Provide the [x, y] coordinate of the cell's center where the given text is located.  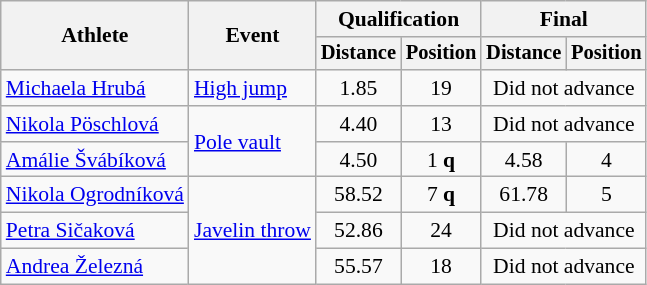
4.50 [358, 160]
Javelin throw [252, 230]
61.78 [524, 195]
55.57 [358, 267]
4.58 [524, 160]
Amálie Švábíková [95, 160]
Petra Sičaková [95, 231]
Qualification [398, 19]
4 [606, 160]
5 [606, 195]
Michaela Hrubá [95, 88]
13 [441, 124]
Pole vault [252, 142]
24 [441, 231]
58.52 [358, 195]
Athlete [95, 36]
High jump [252, 88]
7 q [441, 195]
Event [252, 36]
4.40 [358, 124]
1.85 [358, 88]
Nikola Ogrodníková [95, 195]
Andrea Železná [95, 267]
18 [441, 267]
Final [564, 19]
52.86 [358, 231]
1 q [441, 160]
19 [441, 88]
Nikola Pöschlová [95, 124]
